Provide the [x, y] coordinate of the cell's center where the given text is located.  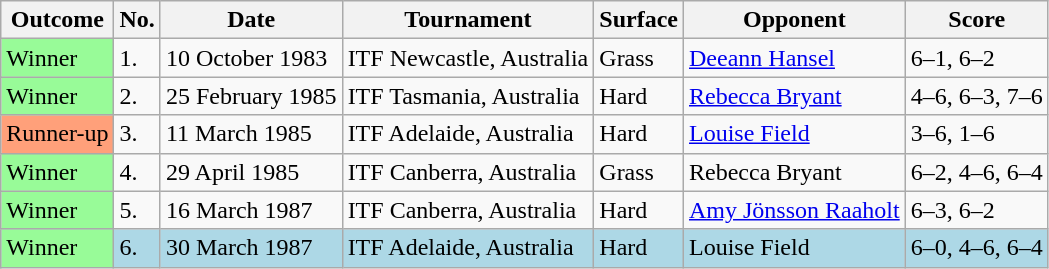
ITF Tasmania, Australia [468, 96]
1. [137, 58]
3. [137, 134]
6–0, 4–6, 6–4 [976, 248]
6–3, 6–2 [976, 210]
25 February 1985 [251, 96]
Score [976, 20]
Deeann Hansel [794, 58]
4. [137, 172]
6. [137, 248]
10 October 1983 [251, 58]
Opponent [794, 20]
Date [251, 20]
Surface [639, 20]
ITF Newcastle, Australia [468, 58]
2. [137, 96]
11 March 1985 [251, 134]
Amy Jönsson Raaholt [794, 210]
Outcome [58, 20]
No. [137, 20]
Tournament [468, 20]
Runner-up [58, 134]
30 March 1987 [251, 248]
6–1, 6–2 [976, 58]
16 March 1987 [251, 210]
3–6, 1–6 [976, 134]
6–2, 4–6, 6–4 [976, 172]
5. [137, 210]
29 April 1985 [251, 172]
4–6, 6–3, 7–6 [976, 96]
